Detect which cell encompasses the target text, then output its (X, Y) center coordinate. 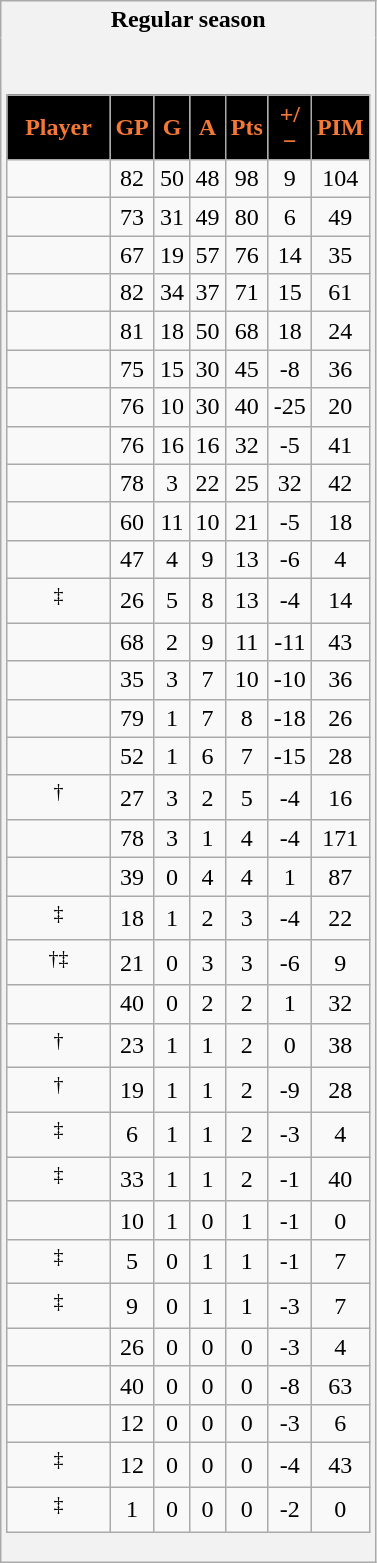
23 (132, 1046)
73 (132, 217)
PIM (340, 128)
71 (246, 293)
-11 (290, 642)
34 (172, 293)
38 (340, 1046)
47 (132, 559)
87 (340, 877)
31 (172, 217)
Regular season (188, 20)
-10 (290, 680)
37 (208, 293)
61 (340, 293)
98 (246, 179)
-15 (290, 756)
171 (340, 839)
-2 (290, 1510)
-9 (290, 1090)
45 (246, 369)
25 (246, 483)
48 (208, 179)
27 (132, 798)
33 (132, 1180)
42 (340, 483)
GP (132, 128)
39 (132, 877)
57 (208, 255)
80 (246, 217)
67 (132, 255)
81 (132, 331)
63 (340, 1385)
Player (58, 128)
-18 (290, 718)
41 (340, 445)
A (208, 128)
+/− (290, 128)
†‡ (58, 962)
Pts (246, 128)
75 (132, 369)
20 (340, 407)
-25 (290, 407)
104 (340, 179)
79 (132, 718)
52 (132, 756)
60 (132, 521)
G (172, 128)
24 (340, 331)
